Extract the (X, Y) coordinate from the center of the cell holding the provided text.  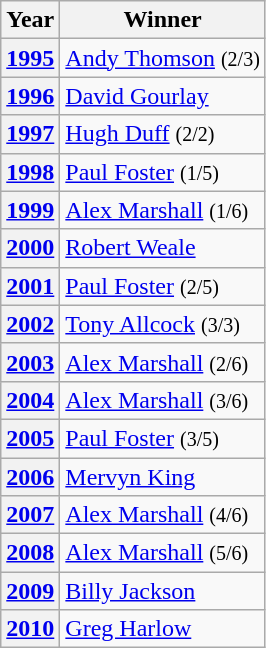
2009 (30, 591)
Alex Marshall (4/6) (163, 515)
Winner (163, 20)
Andy Thomson (2/3) (163, 58)
1998 (30, 172)
1997 (30, 134)
2004 (30, 400)
2006 (30, 477)
Alex Marshall (1/6) (163, 210)
1995 (30, 58)
1996 (30, 96)
Mervyn King (163, 477)
2007 (30, 515)
Alex Marshall (5/6) (163, 553)
Tony Allcock (3/3) (163, 324)
Alex Marshall (3/6) (163, 400)
David Gourlay (163, 96)
2003 (30, 362)
Hugh Duff (2/2) (163, 134)
2010 (30, 629)
2000 (30, 248)
Robert Weale (163, 248)
Greg Harlow (163, 629)
Paul Foster (1/5) (163, 172)
Billy Jackson (163, 591)
1999 (30, 210)
2001 (30, 286)
2005 (30, 438)
2008 (30, 553)
Paul Foster (3/5) (163, 438)
Paul Foster (2/5) (163, 286)
Alex Marshall (2/6) (163, 362)
2002 (30, 324)
Year (30, 20)
